Find where the given text appears and provide that cell's center as [x, y] coordinate. 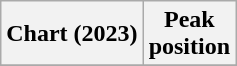
Chart (2023) [72, 34]
Peakposition [189, 34]
